Return (X, Y) of the center of cell containing provided text 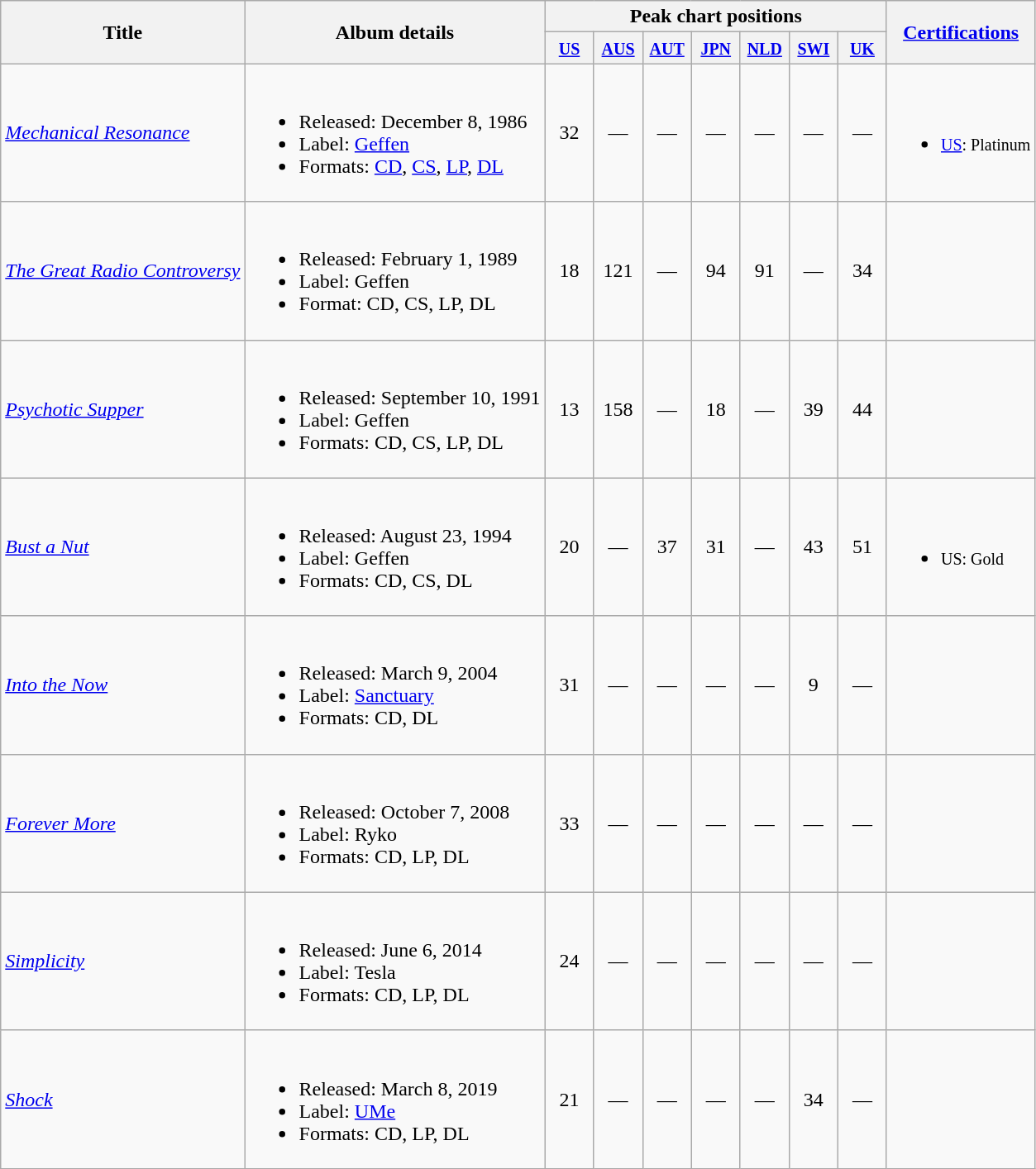
Released: February 1, 1989Label: GeffenFormat: CD, CS, LP, DL (395, 271)
Simplicity (122, 961)
Album details (395, 32)
US: Platinum (961, 132)
Released: August 23, 1994Label: GeffenFormats: CD, CS, DL (395, 547)
Peak chart positions (716, 17)
94 (716, 271)
158 (618, 408)
AUS (618, 48)
32 (569, 132)
Released: March 9, 2004Label: SanctuaryFormats: CD, DL (395, 685)
Certifications (961, 32)
Shock (122, 1100)
121 (618, 271)
Forever More (122, 823)
NLD (764, 48)
Released: October 7, 2008Label: RykoFormats: CD, LP, DL (395, 823)
91 (764, 271)
20 (569, 547)
Mechanical Resonance (122, 132)
37 (666, 547)
SWI (814, 48)
33 (569, 823)
21 (569, 1100)
The Great Radio Controversy (122, 271)
JPN (716, 48)
US (569, 48)
Into the Now (122, 685)
Released: June 6, 2014Label: TeslaFormats: CD, LP, DL (395, 961)
39 (814, 408)
Released: September 10, 1991Label: GeffenFormats: CD, CS, LP, DL (395, 408)
Bust a Nut (122, 547)
AUT (666, 48)
Psychotic Supper (122, 408)
Title (122, 32)
13 (569, 408)
Released: December 8, 1986Label: GeffenFormats: CD, CS, LP, DL (395, 132)
UK (862, 48)
9 (814, 685)
51 (862, 547)
US: Gold (961, 547)
44 (862, 408)
24 (569, 961)
43 (814, 547)
Released: March 8, 2019Label: UMeFormats: CD, LP, DL (395, 1100)
